Return the [X, Y] coordinate for the center point of the cell that contains the specified text.  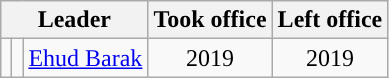
Ehud Barak [86, 58]
Left office [330, 20]
Took office [210, 20]
Leader [74, 20]
